Determine the (x, y) coordinate at the center of the cell enclosing the given text.  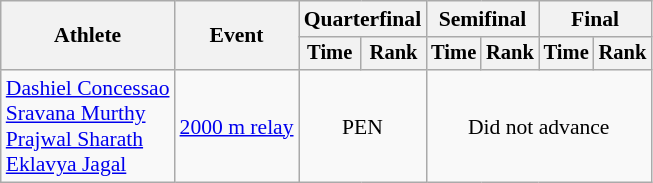
PEN (363, 126)
2000 m relay (237, 126)
Dashiel ConcessaoSravana MurthyPrajwal SharathEklavya Jagal (88, 126)
Did not advance (538, 126)
Final (595, 19)
Event (237, 36)
Quarterfinal (363, 19)
Athlete (88, 36)
Semifinal (482, 19)
